Capture the cell that displays the provided text and extract its [x, y] central coordinate. 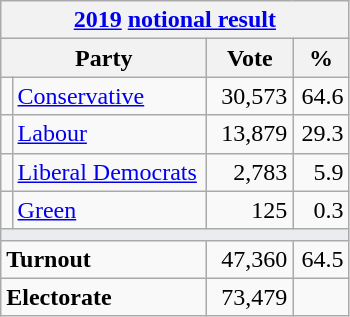
2,783 [250, 172]
Turnout [104, 259]
Conservative [110, 96]
5.9 [321, 172]
30,573 [250, 96]
125 [250, 210]
% [321, 58]
Vote [250, 58]
Party [104, 58]
Green [110, 210]
2019 notional result [175, 20]
64.5 [321, 259]
Electorate [104, 297]
Liberal Democrats [110, 172]
Labour [110, 134]
73,479 [250, 297]
47,360 [250, 259]
13,879 [250, 134]
0.3 [321, 210]
29.3 [321, 134]
64.6 [321, 96]
